Locate the cell with the specified text and output its (x, y) center coordinate. 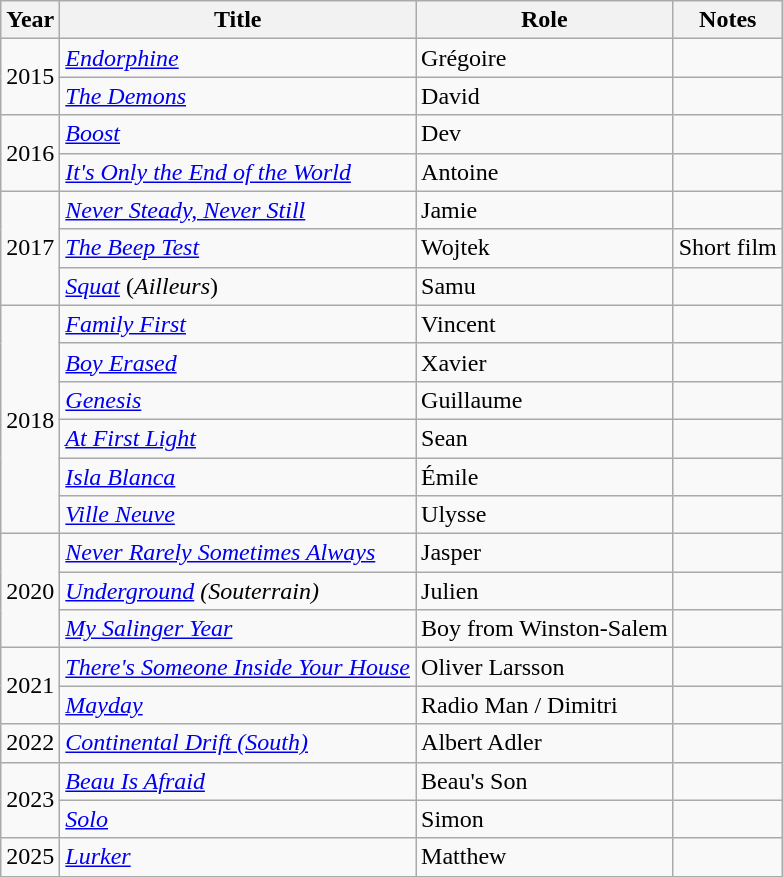
Beau's Son (545, 781)
Simon (545, 819)
It's Only the End of the World (238, 172)
2020 (30, 591)
Albert Adler (545, 743)
The Beep Test (238, 248)
Boost (238, 134)
Boy Erased (238, 362)
Role (545, 20)
Jamie (545, 210)
The Demons (238, 96)
Ulysse (545, 515)
Jasper (545, 553)
Sean (545, 438)
Short film (728, 248)
Radio Man / Dimitri (545, 705)
Oliver Larsson (545, 667)
2023 (30, 800)
Genesis (238, 400)
2021 (30, 686)
2015 (30, 77)
Lurker (238, 857)
Title (238, 20)
Samu (545, 286)
Never Rarely Sometimes Always (238, 553)
Continental Drift (South) (238, 743)
At First Light (238, 438)
Vincent (545, 324)
Julien (545, 591)
Matthew (545, 857)
2016 (30, 153)
Squat (Ailleurs) (238, 286)
Antoine (545, 172)
2018 (30, 419)
Underground (Souterrain) (238, 591)
Notes (728, 20)
Boy from Winston-Salem (545, 629)
Never Steady, Never Still (238, 210)
There's Someone Inside Your House (238, 667)
David (545, 96)
Ville Neuve (238, 515)
Beau Is Afraid (238, 781)
2025 (30, 857)
Mayday (238, 705)
Émile (545, 477)
Xavier (545, 362)
Endorphine (238, 58)
Wojtek (545, 248)
Family First (238, 324)
2022 (30, 743)
My Salinger Year (238, 629)
Year (30, 20)
Grégoire (545, 58)
Dev (545, 134)
Guillaume (545, 400)
Solo (238, 819)
2017 (30, 248)
Isla Blanca (238, 477)
